Return the (X, Y) coordinate for the center point of the cell that contains the specified text.  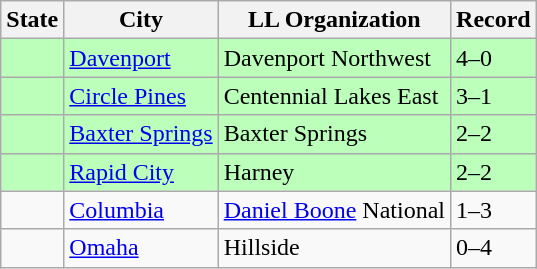
Record (494, 20)
Daniel Boone National (334, 210)
Columbia (141, 210)
State (32, 20)
Davenport (141, 58)
1–3 (494, 210)
Rapid City (141, 172)
Omaha (141, 248)
Centennial Lakes East (334, 96)
Harney (334, 172)
Hillside (334, 248)
Circle Pines (141, 96)
4–0 (494, 58)
3–1 (494, 96)
City (141, 20)
0–4 (494, 248)
Davenport Northwest (334, 58)
LL Organization (334, 20)
